For the text-containing cell, return its midpoint in [X, Y] coordinate format. 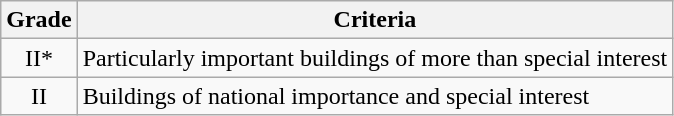
Particularly important buildings of more than special interest [375, 58]
II* [39, 58]
Grade [39, 20]
Criteria [375, 20]
Buildings of national importance and special interest [375, 96]
II [39, 96]
